Extract the (X, Y) coordinate from the center of the cell holding the provided text.  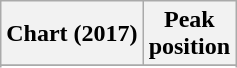
Chart (2017) (72, 34)
Peakposition (189, 34)
